From the cell containing the given text, extract its center point as [x, y] coordinate. 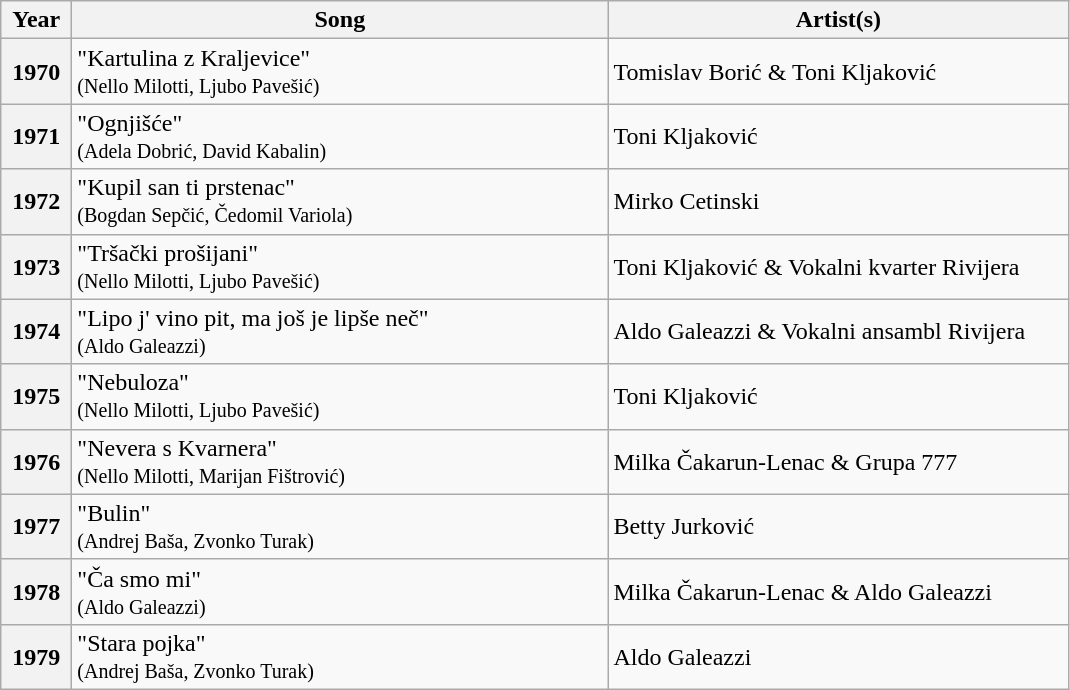
1978 [36, 592]
Betty Jurković [838, 526]
Tomislav Borić & Toni Kljaković [838, 72]
"Stara pojka"(Andrej Baša, Zvonko Turak) [340, 656]
Toni Kljaković & Vokalni kvarter Rivijera [838, 266]
Milka Čakarun-Lenac & Aldo Galeazzi [838, 592]
"Nebuloza"(Nello Milotti, Ljubo Pavešić) [340, 396]
1974 [36, 332]
1977 [36, 526]
"Nevera s Kvarnera"(Nello Milotti, Marijan Fištrović) [340, 462]
"Bulin"(Andrej Baša, Zvonko Turak) [340, 526]
"Tršački prošijani"(Nello Milotti, Ljubo Pavešić) [340, 266]
"Ča smo mi"(Aldo Galeazzi) [340, 592]
Milka Čakarun-Lenac & Grupa 777 [838, 462]
1975 [36, 396]
Mirko Cetinski [838, 202]
"Lipo j' vino pit, ma još je lipše neč"(Aldo Galeazzi) [340, 332]
Song [340, 20]
1976 [36, 462]
1971 [36, 136]
1973 [36, 266]
Aldo Galeazzi [838, 656]
Aldo Galeazzi & Vokalni ansambl Rivijera [838, 332]
"Kartulina z Kraljevice"(Nello Milotti, Ljubo Pavešić) [340, 72]
1979 [36, 656]
Year [36, 20]
"Ognjišće"(Adela Dobrić, David Kabalin) [340, 136]
Artist(s) [838, 20]
1970 [36, 72]
"Kupil san ti prstenac"(Bogdan Sepčić, Čedomil Variola) [340, 202]
1972 [36, 202]
